Return [x, y] of the center of cell containing provided text 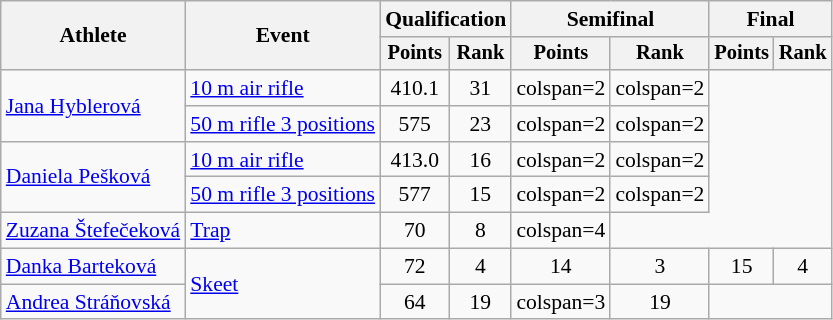
Danka Barteková [94, 267]
577 [414, 195]
Trap [282, 231]
70 [414, 231]
64 [414, 302]
31 [480, 88]
Event [282, 36]
Semifinal [610, 19]
72 [414, 267]
Skeet [282, 284]
Final [770, 19]
3 [660, 267]
8 [480, 231]
Athlete [94, 36]
Jana Hyblerová [94, 106]
14 [560, 267]
colspan=3 [560, 302]
Daniela Pešková [94, 178]
Qualification [446, 19]
413.0 [414, 160]
Andrea Stráňovská [94, 302]
23 [480, 124]
16 [480, 160]
410.1 [414, 88]
575 [414, 124]
colspan=4 [560, 231]
Zuzana Štefečeková [94, 231]
